For the text-containing cell, return its midpoint in (x, y) coordinate format. 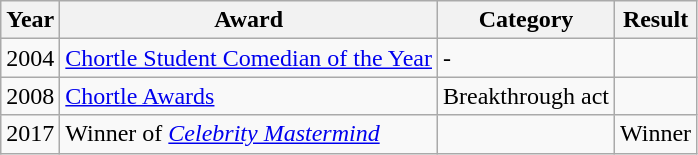
Winner of Celebrity Mastermind (249, 134)
Breakthrough act (526, 96)
Category (526, 20)
2017 (30, 134)
- (526, 58)
Winner (656, 134)
Award (249, 20)
Chortle Awards (249, 96)
Chortle Student Comedian of the Year (249, 58)
2004 (30, 58)
2008 (30, 96)
Year (30, 20)
Result (656, 20)
